Return the (x, y) coordinate for the center point of the cell that contains the specified text.  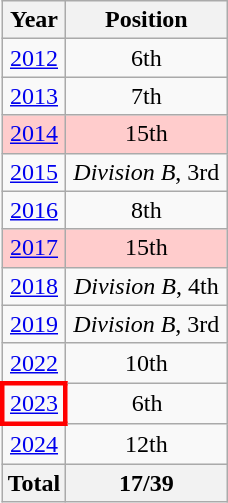
2013 (34, 96)
Year (34, 20)
2012 (34, 58)
17/39 (146, 483)
10th (146, 363)
2023 (34, 404)
2022 (34, 363)
2016 (34, 210)
2014 (34, 134)
Division B, 4th (146, 286)
7th (146, 96)
Total (34, 483)
2024 (34, 444)
2018 (34, 286)
Position (146, 20)
2017 (34, 248)
2015 (34, 172)
12th (146, 444)
2019 (34, 324)
8th (146, 210)
